Extract the (x, y) coordinate from the center of the cell holding the provided text.  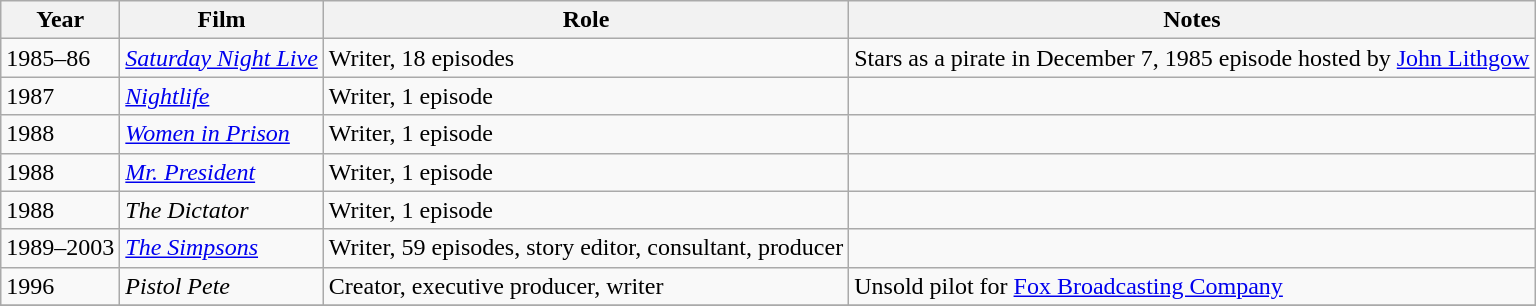
Saturday Night Live (222, 58)
The Dictator (222, 210)
Role (586, 20)
Writer, 18 episodes (586, 58)
Writer, 59 episodes, story editor, consultant, producer (586, 248)
Women in Prison (222, 134)
Film (222, 20)
1985–86 (60, 58)
Creator, executive producer, writer (586, 286)
1987 (60, 96)
Notes (1192, 20)
Nightlife (222, 96)
Pistol Pete (222, 286)
Year (60, 20)
Stars as a pirate in December 7, 1985 episode hosted by John Lithgow (1192, 58)
1989–2003 (60, 248)
1996 (60, 286)
Mr. President (222, 172)
Unsold pilot for Fox Broadcasting Company (1192, 286)
The Simpsons (222, 248)
